Pinpoint the cell where the given text exists, returning its [X, Y] midpoint coordinate. 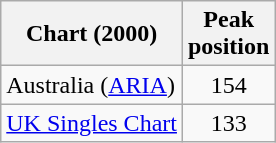
Peak position [228, 34]
133 [228, 123]
Chart (2000) [92, 34]
Australia (ARIA) [92, 85]
UK Singles Chart [92, 123]
154 [228, 85]
